Return [X, Y] of the center of cell containing provided text 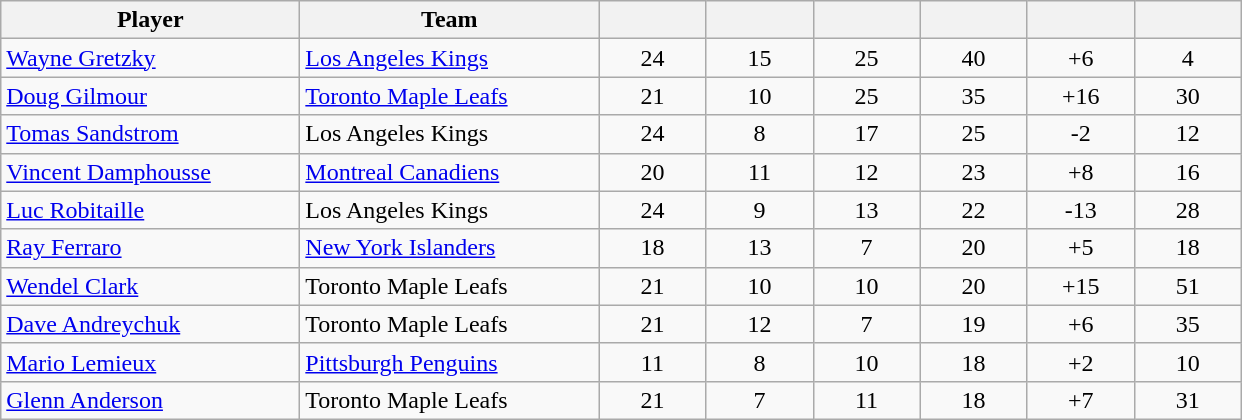
+15 [1080, 286]
30 [1188, 96]
Pittsburgh Penguins [450, 362]
+7 [1080, 400]
15 [760, 58]
23 [974, 172]
New York Islanders [450, 248]
Wendel Clark [150, 286]
+16 [1080, 96]
9 [760, 210]
Ray Ferraro [150, 248]
Dave Andreychuk [150, 324]
19 [974, 324]
+5 [1080, 248]
40 [974, 58]
28 [1188, 210]
22 [974, 210]
+2 [1080, 362]
+8 [1080, 172]
Tomas Sandstrom [150, 134]
Mario Lemieux [150, 362]
Player [150, 20]
Montreal Canadiens [450, 172]
16 [1188, 172]
4 [1188, 58]
Luc Robitaille [150, 210]
-13 [1080, 210]
Vincent Damphousse [150, 172]
17 [866, 134]
Doug Gilmour [150, 96]
Wayne Gretzky [150, 58]
Team [450, 20]
-2 [1080, 134]
31 [1188, 400]
51 [1188, 286]
Glenn Anderson [150, 400]
